Determine the [x, y] coordinate at the center of the cell enclosing the given text.  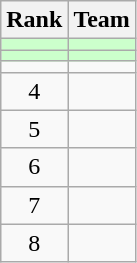
6 [34, 167]
Rank [34, 20]
8 [34, 243]
5 [34, 129]
7 [34, 205]
4 [34, 91]
Team [102, 20]
